Identify which cell holds the provided text, then report its [X, Y] central coordinate. 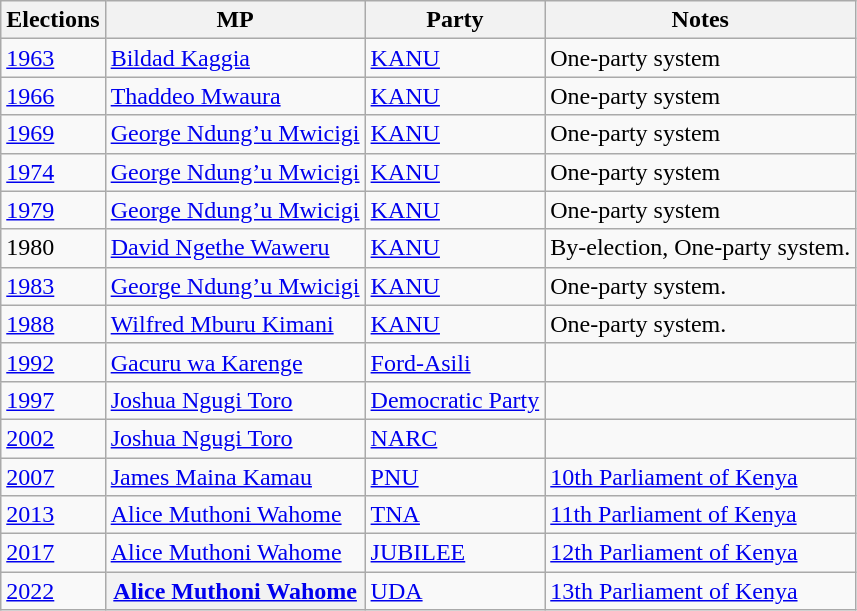
2007 [53, 477]
2017 [53, 553]
1979 [53, 210]
1974 [53, 172]
James Maina Kamau [235, 477]
1992 [53, 362]
1997 [53, 400]
Gacuru wa Karenge [235, 362]
1969 [53, 134]
1988 [53, 324]
2002 [53, 438]
By-election, One-party system. [700, 248]
10th Parliament of Kenya [700, 477]
13th Parliament of Kenya [700, 591]
2022 [53, 591]
Ford-Asili [455, 362]
1966 [53, 96]
1963 [53, 58]
Party [455, 20]
12th Parliament of Kenya [700, 553]
MP [235, 20]
11th Parliament of Kenya [700, 515]
1980 [53, 248]
Notes [700, 20]
UDA [455, 591]
David Ngethe Waweru [235, 248]
Elections [53, 20]
NARC [455, 438]
1983 [53, 286]
2013 [53, 515]
TNA [455, 515]
Democratic Party [455, 400]
PNU [455, 477]
Wilfred Mburu Kimani [235, 324]
Bildad Kaggia [235, 58]
Thaddeo Mwaura [235, 96]
JUBILEE [455, 553]
